For the text-containing cell, return its midpoint in (x, y) coordinate format. 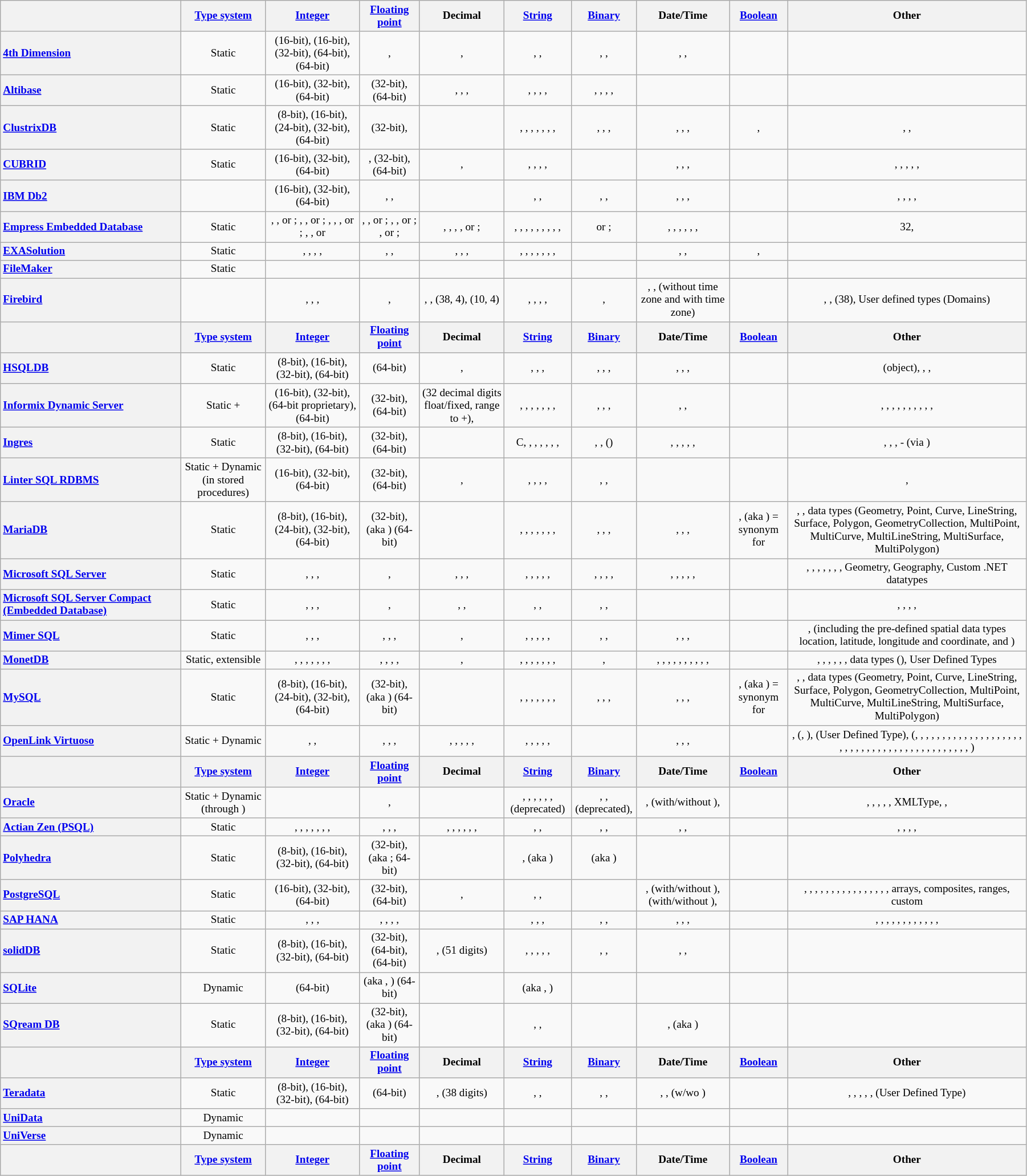
Linter SQL RDBMS (91, 480)
, , , , , XMLType, , (907, 803)
MariaDB (91, 530)
(32 decimal digits float/fixed, range to +), (462, 406)
Actian Zen (PSQL) (91, 827)
(object), , , (907, 368)
4th Dimension (91, 54)
Teradata (91, 1093)
(32-bit), (aka ; 64-bit) (389, 858)
, (, ), (User Defined Type), (, , , , , , , , , , , , , , , , , , , , , , , , , , , , , , , , , , , , , , , , , , , , ) (907, 740)
Static, extensible (223, 660)
ClustrixDB (91, 128)
CUBRID (91, 165)
, , , , , , data types (), User Defined Types (907, 660)
(aka , ) (64-bit) (389, 988)
, , , , , , , , , (537, 226)
, , (w/wo ) (683, 1093)
solidDB (91, 951)
, (38 digits) (462, 1093)
(16-bit), (32-bit), (64-bit proprietary), (64-bit) (312, 406)
, , (38), User defined types (Domains) (907, 300)
, , (without time zone and with time zone) (683, 300)
, , , , , , , , , , , , (907, 919)
EXASolution (91, 251)
(aka ) (604, 858)
Polyhedra (91, 858)
, , or ; , , or ; , or ; (389, 226)
Microsoft SQL Server Compact (Embedded Database) (91, 604)
SAP HANA (91, 919)
Microsoft SQL Server (91, 573)
SQLite (91, 988)
Ingres (91, 442)
UniVerse (91, 1136)
Firebird (91, 300)
, (including the pre-defined spatial data types location, latitude, longitude and coordinate, and ) (907, 636)
MySQL (91, 697)
MonetDB (91, 660)
Empress Embedded Database (91, 226)
, , () (604, 442)
, , , , , (User Defined Type) (907, 1093)
, , (deprecated), (604, 803)
, , , , or ; (462, 226)
Static + Dynamic (223, 740)
Static + Dynamic (in stored procedures) (223, 480)
, , , , , , , , , , , , , , , , arrays, composites, ranges, custom (907, 895)
Mimer SQL (91, 636)
SQream DB (91, 1025)
Altibase (91, 90)
, , or ; , , or ; , , , or ; , , or (312, 226)
Static + Dynamic (through ) (223, 803)
C, , , , , , , (537, 442)
, (32-bit), (64-bit) (389, 165)
HSQLDB (91, 368)
UniData (91, 1118)
PostgreSQL (91, 895)
Static + (223, 406)
Oracle (91, 803)
, (51 digits) (462, 951)
, , (38, 4), (10, 4) (462, 300)
(16-bit), (16-bit), (32-bit), (64-bit), (64-bit) (312, 54)
(32-bit), (64-bit), (64-bit) (389, 951)
, , , - (via ) (907, 442)
, (with/without ), (with/without ), (683, 895)
32, (907, 226)
IBM Db2 (91, 196)
or ; (604, 226)
(aka , ) (537, 988)
, , , , , , (deprecated) (537, 803)
FileMaker (91, 269)
Informix Dynamic Server (91, 406)
OpenLink Virtuoso (91, 740)
(32-bit), (389, 128)
, (with/without ), (683, 803)
, , , , , , , Geometry, Geography, Custom .NET datatypes (907, 573)
